Capture the cell that displays the provided text and extract its (x, y) central coordinate. 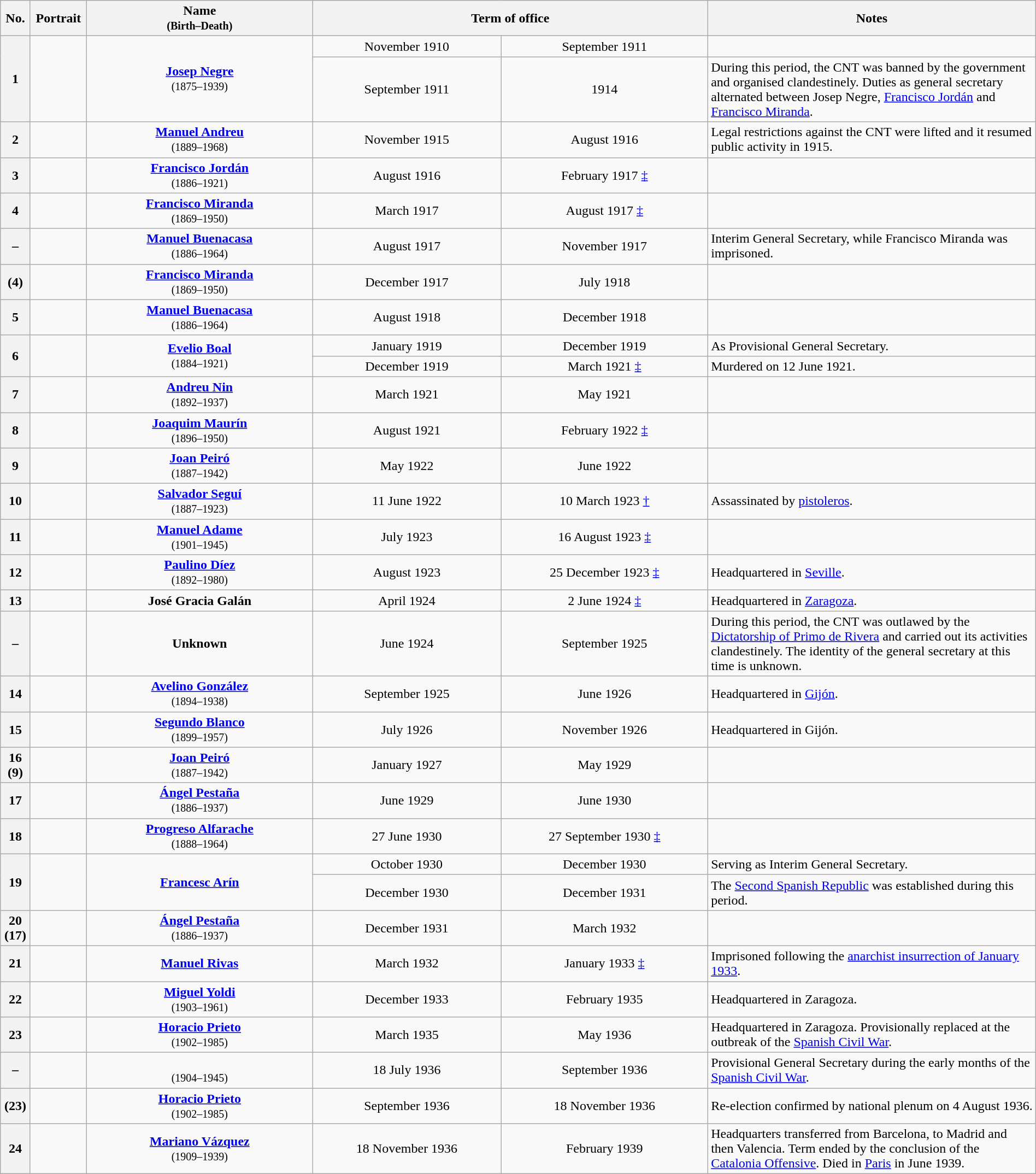
As Provisional General Secretary. (872, 345)
(4) (15, 282)
8 (15, 430)
February 1917 ‡ (604, 175)
November 1917 (604, 246)
No. (15, 19)
August 1917 (407, 246)
December 1933 (407, 999)
June 1926 (604, 694)
Francisco Jordán(1886–1921) (200, 175)
1 (15, 79)
24 (15, 1149)
January 1919 (407, 345)
March 1917 (407, 211)
9 (15, 466)
25 December 1923 ‡ (604, 573)
Headquartered in Seville. (872, 573)
(1904–1945) (200, 1070)
Miguel Yoldi(1903–1961) (200, 999)
Josep Negre(1875–1939) (200, 79)
Murdered on 12 June 1921. (872, 366)
July 1918 (604, 282)
Segundo Blanco(1899–1957) (200, 729)
4 (15, 211)
November 1915 (407, 140)
6 (15, 356)
August 1921 (407, 430)
16 August 1923 ‡ (604, 537)
Legal restrictions against the CNT were lifted and it resumed public activity in 1915. (872, 140)
August 1918 (407, 317)
Joaquim Maurín(1896–1950) (200, 430)
Evelio Boal(1884–1921) (200, 356)
July 1926 (407, 729)
May 1929 (604, 765)
November 1926 (604, 729)
Paulino Díez(1892–1980) (200, 573)
February 1922 ‡ (604, 430)
Notes (872, 19)
27 June 1930 (407, 836)
1914 (604, 90)
Manuel Adame(1901–1945) (200, 537)
Progreso Alfarache(1888–1964) (200, 836)
10 (15, 502)
May 1936 (604, 1035)
July 1923 (407, 537)
Provisional General Secretary during the early months of the Spanish Civil War. (872, 1070)
January 1927 (407, 765)
February 1939 (604, 1149)
20(17) (15, 928)
10 March 1923 † (604, 502)
Manuel Andreu(1889–1968) (200, 140)
5 (15, 317)
Name(Birth–Death) (200, 19)
19 (15, 882)
August 1917 ‡ (604, 211)
November 1910 (407, 46)
Term of office (510, 19)
Interim General Secretary, while Francisco Miranda was imprisoned. (872, 246)
16(9) (15, 765)
Salvador Seguí(1887–1923) (200, 502)
Manuel Rivas (200, 963)
18 July 1936 (407, 1070)
(23) (15, 1106)
April 1924 (407, 601)
May 1922 (407, 466)
Assassinated by pistoleros. (872, 502)
March 1935 (407, 1035)
Avelino González(1894–1938) (200, 694)
17 (15, 800)
3 (15, 175)
11 June 1922 (407, 502)
Imprisoned following the anarchist insurrection of January 1933. (872, 963)
Portrait (58, 19)
12 (15, 573)
June 1929 (407, 800)
Serving as Interim General Secretary. (872, 864)
August 1923 (407, 573)
December 1918 (604, 317)
14 (15, 694)
22 (15, 999)
21 (15, 963)
March 1921 (407, 395)
Unknown (200, 644)
June 1924 (407, 644)
December 1917 (407, 282)
2 (15, 140)
15 (15, 729)
June 1922 (604, 466)
18 (15, 836)
José Gracia Galán (200, 601)
7 (15, 395)
May 1921 (604, 395)
February 1935 (604, 999)
January 1933 ‡ (604, 963)
2 June 1924 ‡ (604, 601)
June 1930 (604, 800)
11 (15, 537)
Mariano Vázquez(1909–1939) (200, 1149)
13 (15, 601)
Andreu Nin(1892–1937) (200, 395)
Re-election confirmed by national plenum on 4 August 1936. (872, 1106)
The Second Spanish Republic was established during this period. (872, 892)
Headquartered in Zaragoza. Provisionally replaced at the outbreak of the Spanish Civil War. (872, 1035)
Francesc Arín (200, 882)
March 1921 ‡ (604, 366)
27 September 1930 ‡ (604, 836)
23 (15, 1035)
October 1930 (407, 864)
